Provide the [x, y] coordinate of the cell's center where the given text is located.  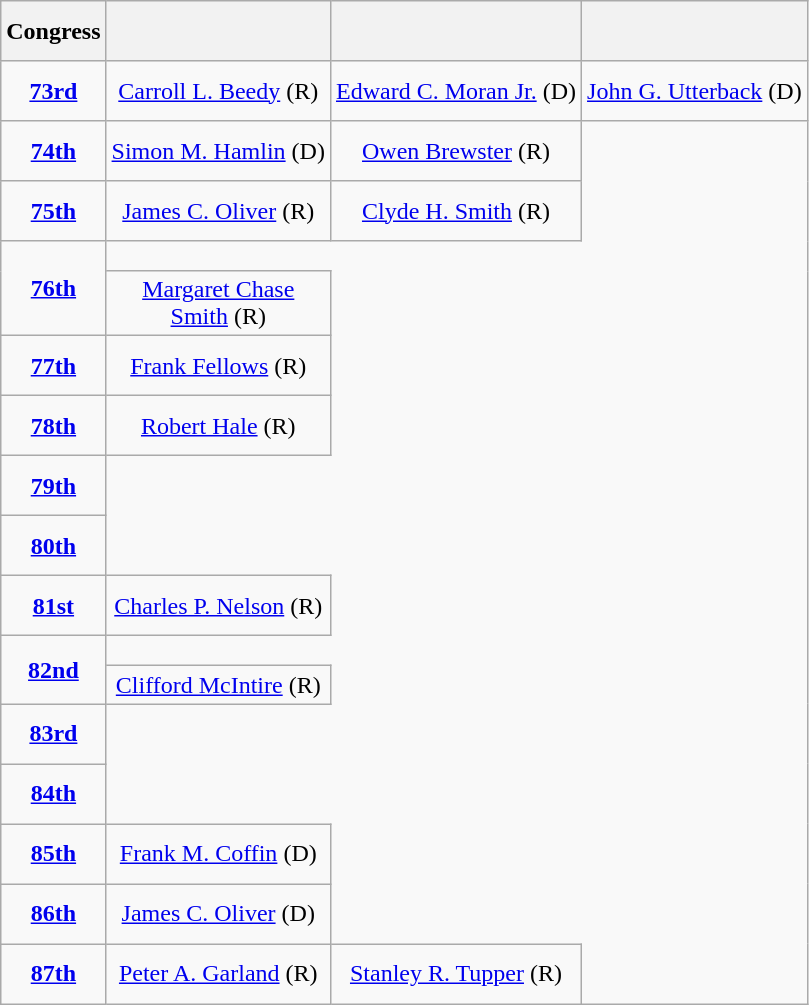
87th [54, 974]
Frank M. Coffin (D) [218, 854]
Owen Brewster (R) [456, 151]
74th [54, 151]
85th [54, 854]
77th [54, 366]
John G. Utterback (D) [695, 91]
86th [54, 914]
Clifford McIntire (R) [218, 685]
81st [54, 606]
Edward C. Moran Jr. (D) [456, 91]
James C. Oliver (D) [218, 914]
Peter A. Garland (R) [218, 974]
Carroll L. Beedy (R) [218, 91]
Robert Hale (R) [218, 426]
84th [54, 794]
82nd [54, 670]
83rd [54, 734]
Frank Fellows (R) [218, 366]
Simon M. Hamlin (D) [218, 151]
Clyde H. Smith (R) [456, 211]
James C. Oliver (R) [218, 211]
76th [54, 288]
Congress [54, 31]
73rd [54, 91]
Charles P. Nelson (R) [218, 606]
Margaret ChaseSmith (R) [218, 304]
80th [54, 546]
75th [54, 211]
Stanley R. Tupper (R) [456, 974]
79th [54, 486]
78th [54, 426]
